For the text-containing cell, return its midpoint in (x, y) coordinate format. 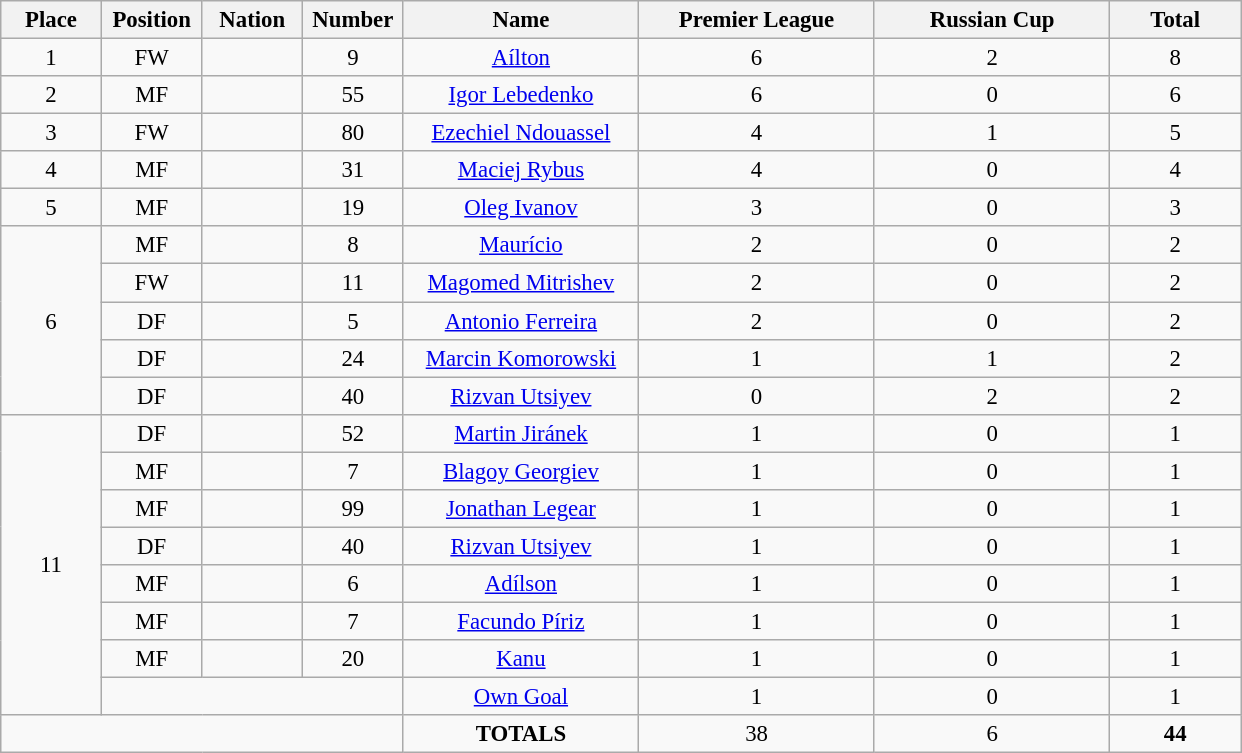
Oleg Ivanov (521, 208)
Magomed Mitrishev (521, 283)
Maurício (521, 245)
Position (152, 20)
Russian Cup (992, 20)
Jonathan Legear (521, 509)
19 (354, 208)
Marcin Komorowski (521, 358)
Name (521, 20)
Nation (252, 20)
Ezechiel Ndouassel (521, 133)
Number (354, 20)
Place (52, 20)
Facundo Píriz (521, 621)
20 (354, 659)
Igor Lebedenko (521, 95)
31 (354, 170)
55 (354, 95)
52 (354, 433)
9 (354, 58)
Aílton (521, 58)
Kanu (521, 659)
24 (354, 358)
Antonio Ferreira (521, 321)
Total (1176, 20)
Premier League (757, 20)
Blagoy Georgiev (521, 471)
Adílson (521, 584)
99 (354, 509)
Martin Jiránek (521, 433)
TOTALS (521, 734)
44 (1176, 734)
38 (757, 734)
Maciej Rybus (521, 170)
Own Goal (521, 697)
80 (354, 133)
